Scan for the cell matching the given text and deliver its [X, Y] coordinate at center. 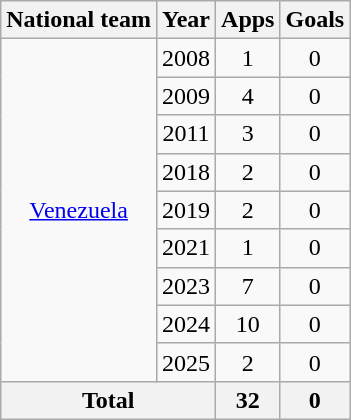
4 [248, 96]
Goals [315, 20]
2009 [186, 96]
Total [108, 400]
National team [79, 20]
Year [186, 20]
2021 [186, 248]
10 [248, 324]
Venezuela [79, 210]
2023 [186, 286]
2011 [186, 134]
32 [248, 400]
7 [248, 286]
2025 [186, 362]
2024 [186, 324]
2008 [186, 58]
2019 [186, 210]
Apps [248, 20]
2018 [186, 172]
3 [248, 134]
